Provide the [X, Y] coordinate of the cell's center where the given text is located.  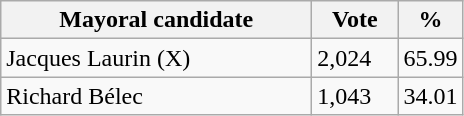
2,024 [355, 58]
Richard Bélec [156, 96]
Jacques Laurin (X) [156, 58]
% [430, 20]
34.01 [430, 96]
1,043 [355, 96]
65.99 [430, 58]
Vote [355, 20]
Mayoral candidate [156, 20]
